For the text-containing cell, return its midpoint in [x, y] coordinate format. 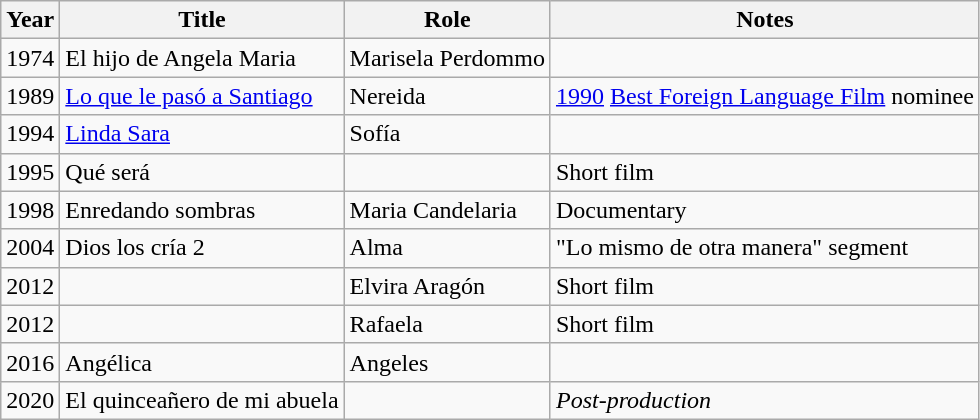
Maria Candelaria [447, 210]
2004 [30, 248]
Enredando sombras [202, 210]
Post-production [764, 400]
El hijo de Angela Maria [202, 58]
Angélica [202, 362]
1998 [30, 210]
Year [30, 20]
El quinceañero de mi abuela [202, 400]
"Lo mismo de otra manera" segment [764, 248]
Notes [764, 20]
1974 [30, 58]
Sofía [447, 134]
Elvira Aragón [447, 286]
Alma [447, 248]
Qué será [202, 172]
Angeles [447, 362]
Title [202, 20]
Dios los cría 2 [202, 248]
Rafaela [447, 324]
1990 Best Foreign Language Film nominee [764, 96]
1994 [30, 134]
Documentary [764, 210]
Marisela Perdommo [447, 58]
Linda Sara [202, 134]
Lo que le pasó a Santiago [202, 96]
2016 [30, 362]
1989 [30, 96]
Role [447, 20]
Nereida [447, 96]
2020 [30, 400]
1995 [30, 172]
